For the text-containing cell, return its midpoint in (x, y) coordinate format. 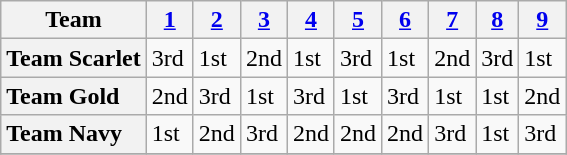
Team Gold (74, 96)
Team Scarlet (74, 58)
Team Navy (74, 134)
5 (358, 20)
9 (542, 20)
2 (216, 20)
Team (74, 20)
6 (406, 20)
8 (498, 20)
4 (310, 20)
7 (452, 20)
3 (264, 20)
1 (170, 20)
